Return (X, Y) of the center of cell containing provided text 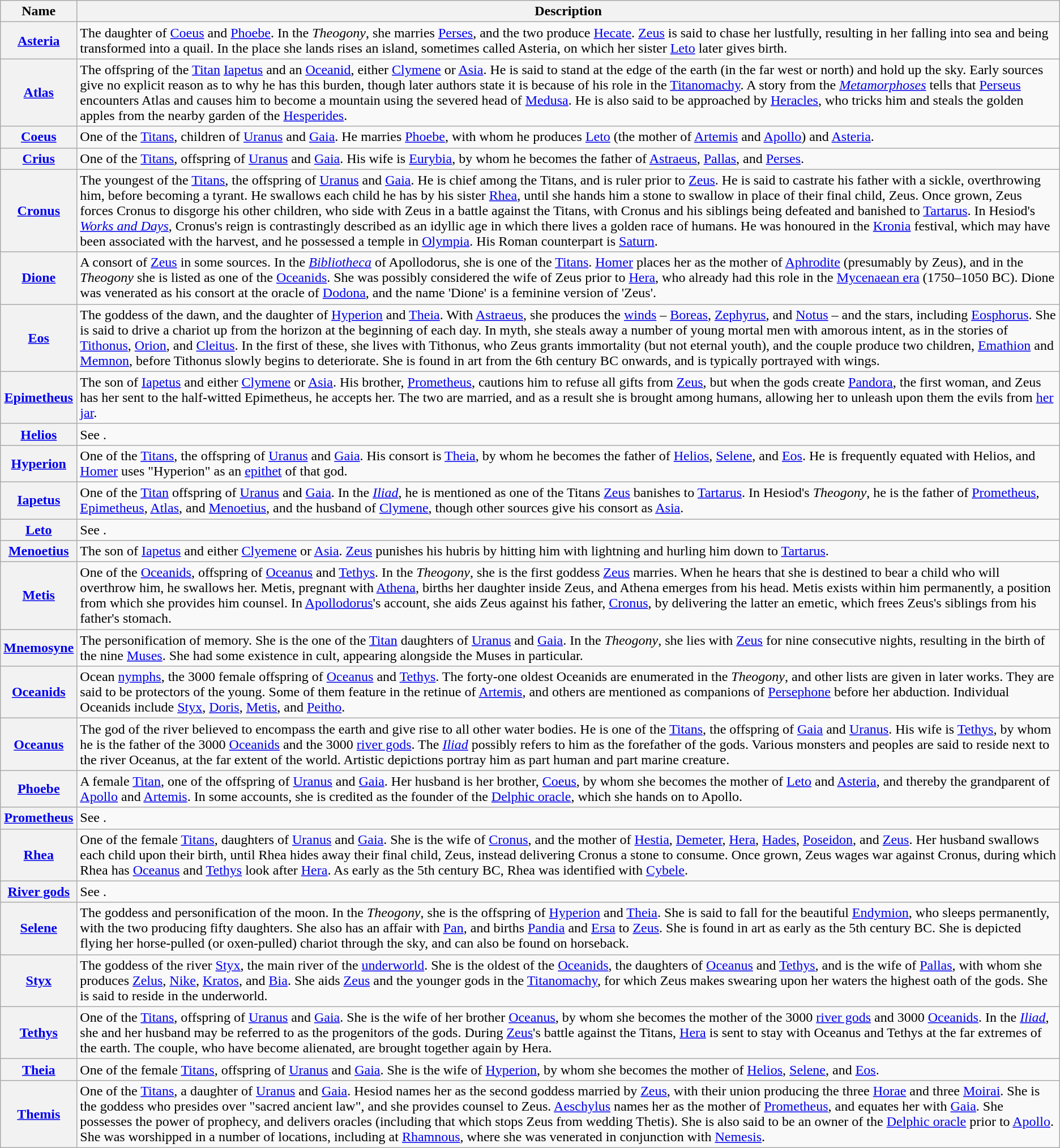
One of the Titans, offspring of Uranus and Gaia. His wife is Eurybia, by whom he becomes the father of Astraeus, Pallas, and Perses. (569, 159)
Oceanus (39, 744)
Coeus (39, 137)
Asteria (39, 41)
Menoetius (39, 551)
The son of Iapetus and either Clyemene or Asia. Zeus punishes his hubris by hitting him with lightning and hurling him down to Tartarus. (569, 551)
River gods (39, 892)
Helios (39, 434)
Phoebe (39, 789)
Atlas (39, 93)
Prometheus (39, 818)
Leto (39, 529)
Crius (39, 159)
Theia (39, 1069)
Selene (39, 928)
Name (39, 11)
Cronus (39, 211)
Dione (39, 278)
Epimetheus (39, 397)
Oceanids (39, 692)
Hyperion (39, 463)
Tethys (39, 1033)
One of the Titans, children of Uranus and Gaia. He marries Phoebe, with whom he produces Leto (the mother of Artemis and Apollo) and Asteria. (569, 137)
Mnemosyne (39, 648)
Description (569, 11)
Metis (39, 596)
Rhea (39, 855)
Iapetus (39, 500)
Styx (39, 980)
Themis (39, 1114)
One of the female Titans, offspring of Uranus and Gaia. She is the wife of Hyperion, by whom she becomes the mother of Helios, Selene, and Eos. (569, 1069)
Eos (39, 337)
